Return [X, Y] of the center of cell containing provided text 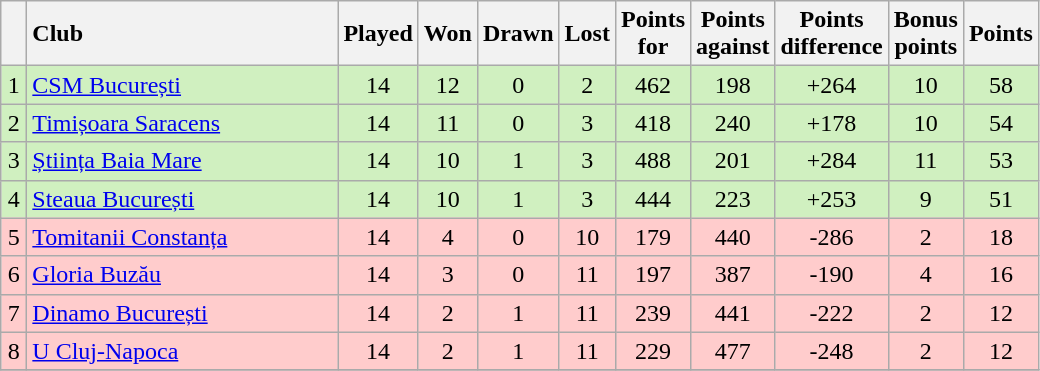
Gloria Buzău [182, 275]
Points difference [832, 34]
Bonus points [926, 34]
-190 [832, 275]
477 [733, 351]
197 [652, 275]
444 [652, 199]
58 [1000, 85]
Știința Baia Mare [182, 161]
+253 [832, 199]
+178 [832, 123]
Timișoara Saracens [182, 123]
441 [733, 313]
16 [1000, 275]
53 [1000, 161]
440 [733, 237]
7 [14, 313]
18 [1000, 237]
Points against [733, 34]
418 [652, 123]
198 [733, 85]
+264 [832, 85]
462 [652, 85]
9 [926, 199]
Played [378, 34]
51 [1000, 199]
223 [733, 199]
229 [652, 351]
Won [448, 34]
Drawn [518, 34]
U Cluj-Napoca [182, 351]
Lost [587, 34]
201 [733, 161]
-286 [832, 237]
Dinamo București [182, 313]
54 [1000, 123]
Points [1000, 34]
Steaua București [182, 199]
387 [733, 275]
488 [652, 161]
Club [182, 34]
-248 [832, 351]
239 [652, 313]
240 [733, 123]
Points for [652, 34]
Tomitanii Constanța [182, 237]
-222 [832, 313]
+284 [832, 161]
179 [652, 237]
5 [14, 237]
8 [14, 351]
6 [14, 275]
CSM București [182, 85]
